Find where the given text appears and provide that cell's center as [X, Y] coordinate. 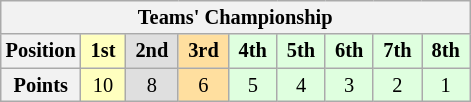
1st [104, 51]
Points [41, 85]
6 [203, 85]
7th [397, 51]
4th [253, 51]
8th [446, 51]
2nd [152, 51]
5th [301, 51]
10 [104, 85]
3rd [203, 51]
2 [397, 85]
Teams' Championship [236, 17]
4 [301, 85]
3 [349, 85]
Position [41, 51]
8 [152, 85]
1 [446, 85]
6th [349, 51]
5 [253, 85]
